Extract the (x, y) coordinate from the center of the cell holding the provided text.  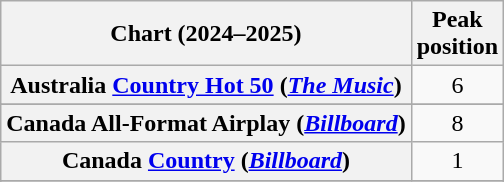
Canada Country (Billboard) (206, 161)
Chart (2024–2025) (206, 34)
Canada All-Format Airplay (Billboard) (206, 123)
1 (457, 161)
8 (457, 123)
6 (457, 85)
Australia Country Hot 50 (The Music) (206, 85)
Peakposition (457, 34)
